Identify which cell holds the provided text, then report its [x, y] central coordinate. 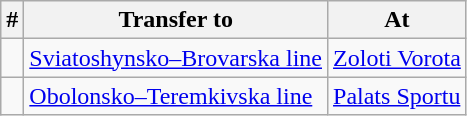
Transfer to [176, 20]
Obolonsko–Teremkivska line [176, 96]
# [12, 20]
Zoloti Vorota [398, 58]
At [398, 20]
Sviatoshynsko–Brovarska line [176, 58]
Palats Sportu [398, 96]
